Search for the cell housing the specified text and yield its (x, y) center coordinate. 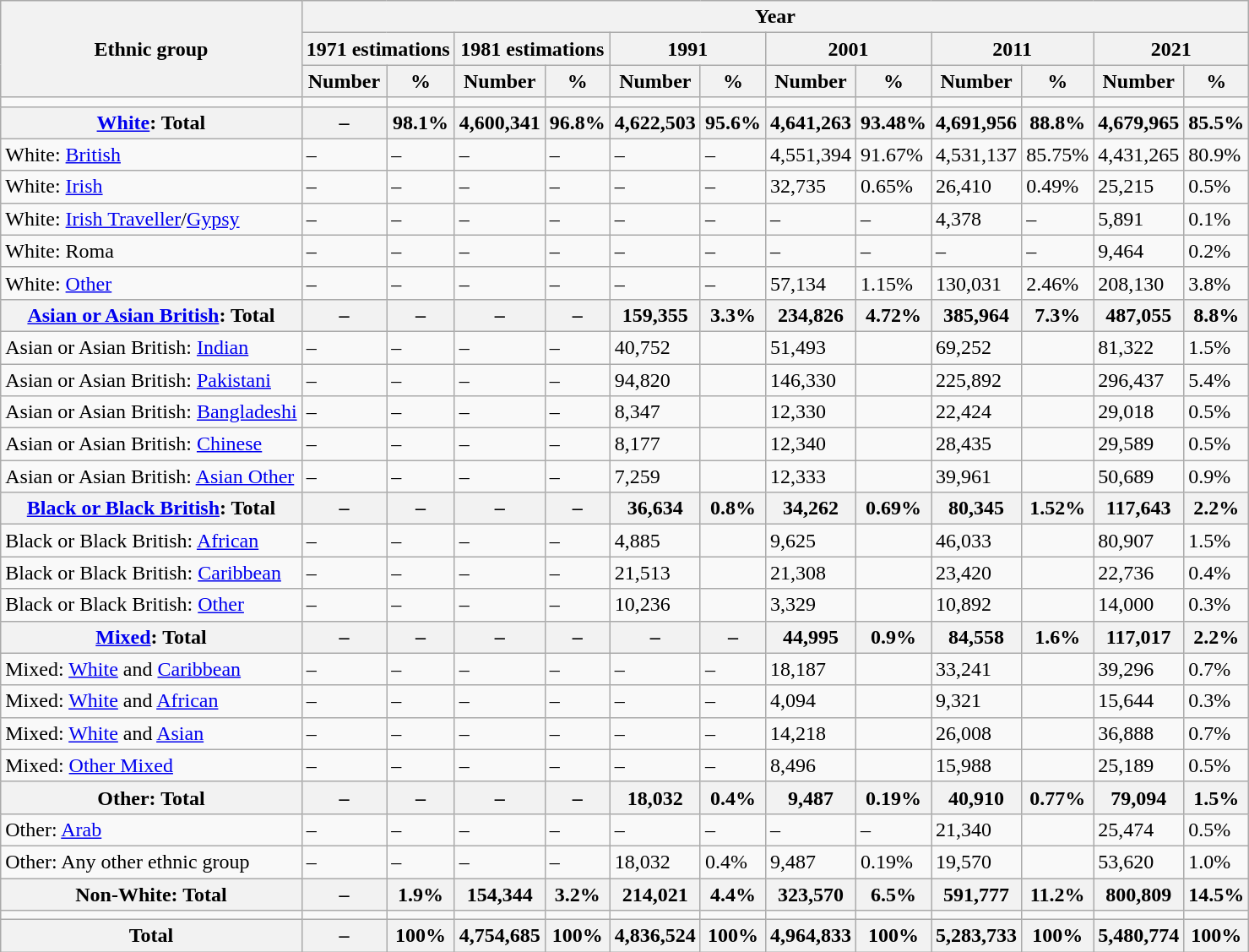
98.1% (421, 122)
Asian or Asian British: Chinese (151, 444)
22,736 (1138, 573)
7,259 (655, 476)
80.9% (1216, 155)
1971 estimations (378, 49)
White: British (151, 155)
0.77% (1057, 797)
96.8% (578, 122)
25,189 (1138, 765)
White: Other (151, 283)
15,644 (1138, 701)
234,826 (811, 315)
Mixed: White and African (151, 701)
0.8% (733, 509)
79,094 (1138, 797)
32,735 (811, 187)
0.1% (1216, 219)
50,689 (1138, 476)
29,589 (1138, 444)
8.8% (1216, 315)
4,964,833 (811, 936)
1.0% (1216, 862)
5,891 (1138, 219)
1.15% (893, 283)
208,130 (1138, 283)
4.4% (733, 895)
26,410 (976, 187)
23,420 (976, 573)
40,752 (655, 347)
8,347 (655, 412)
Asian or Asian British: Indian (151, 347)
93.48% (893, 122)
4,679,965 (1138, 122)
Other: Arab (151, 830)
39,961 (976, 476)
12,330 (811, 412)
21,340 (976, 830)
Black or Black British: African (151, 541)
1.52% (1057, 509)
Mixed: Other Mixed (151, 765)
5.4% (1216, 379)
91.67% (893, 155)
3.8% (1216, 283)
8,177 (655, 444)
117,017 (1138, 637)
214,021 (655, 895)
80,345 (976, 509)
Mixed: Total (151, 637)
36,634 (655, 509)
10,892 (976, 605)
53,620 (1138, 862)
88.8% (1057, 122)
Non-White: Total (151, 895)
33,241 (976, 669)
19,570 (976, 862)
36,888 (1138, 733)
12,340 (811, 444)
39,296 (1138, 669)
29,018 (1138, 412)
130,031 (976, 283)
21,308 (811, 573)
4,551,394 (811, 155)
9,464 (1138, 251)
Year (775, 17)
3,329 (811, 605)
1.9% (421, 895)
4,885 (655, 541)
Total (151, 936)
2011 (1013, 49)
4,691,956 (976, 122)
White: Irish (151, 187)
159,355 (655, 315)
Black or Black British: Caribbean (151, 573)
117,643 (1138, 509)
40,910 (976, 797)
White: Irish Traveller/Gypsy (151, 219)
11.2% (1057, 895)
487,055 (1138, 315)
81,322 (1138, 347)
4,531,137 (976, 155)
5,283,733 (976, 936)
85.75% (1057, 155)
Mixed: White and Asian (151, 733)
14,000 (1138, 605)
34,262 (811, 509)
Black or Black British: Total (151, 509)
44,995 (811, 637)
Mixed: White and Caribbean (151, 669)
0.69% (893, 509)
25,474 (1138, 830)
1.6% (1057, 637)
46,033 (976, 541)
9,321 (976, 701)
0.65% (893, 187)
0.49% (1057, 187)
95.6% (733, 122)
10,236 (655, 605)
3.2% (578, 895)
296,437 (1138, 379)
9,625 (811, 541)
225,892 (976, 379)
4,754,685 (500, 936)
3.3% (733, 315)
1981 estimations (532, 49)
85.5% (1216, 122)
800,809 (1138, 895)
80,907 (1138, 541)
2001 (848, 49)
8,496 (811, 765)
4,378 (976, 219)
51,493 (811, 347)
White: Roma (151, 251)
Asian or Asian British: Bangladeshi (151, 412)
Black or Black British: Other (151, 605)
26,008 (976, 733)
0.2% (1216, 251)
323,570 (811, 895)
25,215 (1138, 187)
Asian or Asian British: Pakistani (151, 379)
4,836,524 (655, 936)
2021 (1171, 49)
Other: Any other ethnic group (151, 862)
4.72% (893, 315)
15,988 (976, 765)
21,513 (655, 573)
22,424 (976, 412)
591,777 (976, 895)
4,622,503 (655, 122)
6.5% (893, 895)
154,344 (500, 895)
4,094 (811, 701)
4,641,263 (811, 122)
57,134 (811, 283)
5,480,774 (1138, 936)
2.46% (1057, 283)
Asian or Asian British: Asian Other (151, 476)
Other: Total (151, 797)
1991 (687, 49)
84,558 (976, 637)
Asian or Asian British: Total (151, 315)
146,330 (811, 379)
7.3% (1057, 315)
4,431,265 (1138, 155)
28,435 (976, 444)
18,187 (811, 669)
69,252 (976, 347)
385,964 (976, 315)
94,820 (655, 379)
White: Total (151, 122)
Ethnic group (151, 49)
4,600,341 (500, 122)
14.5% (1216, 895)
12,333 (811, 476)
14,218 (811, 733)
